Return [x, y] of the center of cell containing provided text 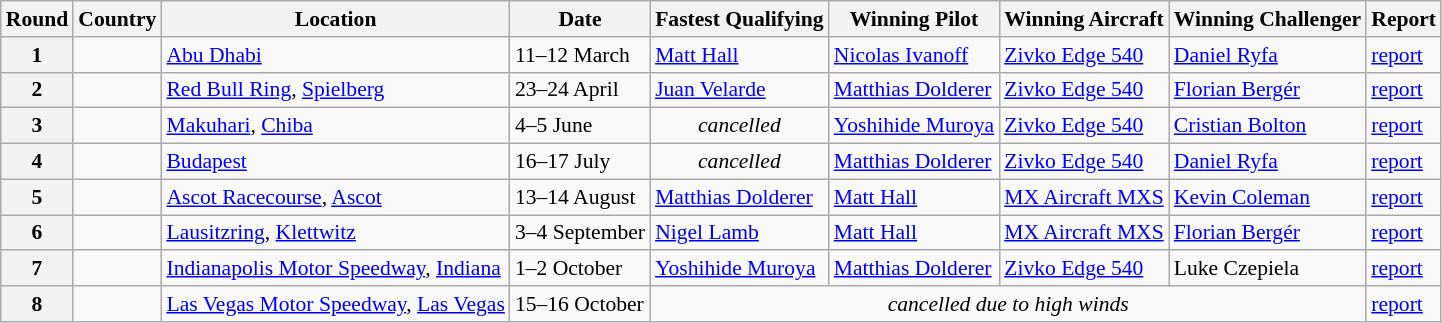
Ascot Racecourse, Ascot [335, 197]
4–5 June [580, 126]
1–2 October [580, 269]
Round [38, 19]
Winning Aircraft [1084, 19]
Kevin Coleman [1268, 197]
4 [38, 162]
15–16 October [580, 304]
Las Vegas Motor Speedway, Las Vegas [335, 304]
8 [38, 304]
Date [580, 19]
Abu Dhabi [335, 55]
Lausitzring, Klettwitz [335, 233]
7 [38, 269]
1 [38, 55]
cancelled due to high winds [1008, 304]
Report [1404, 19]
16–17 July [580, 162]
Red Bull Ring, Spielberg [335, 90]
6 [38, 233]
Luke Czepiela [1268, 269]
13–14 August [580, 197]
Makuhari, Chiba [335, 126]
Country [117, 19]
Budapest [335, 162]
Indianapolis Motor Speedway, Indiana [335, 269]
Winning Challenger [1268, 19]
11–12 March [580, 55]
Location [335, 19]
Nigel Lamb [740, 233]
Juan Velarde [740, 90]
Winning Pilot [914, 19]
23–24 April [580, 90]
Cristian Bolton [1268, 126]
3–4 September [580, 233]
Nicolas Ivanoff [914, 55]
3 [38, 126]
5 [38, 197]
2 [38, 90]
Fastest Qualifying [740, 19]
